Find where the given text appears and provide that cell's center as [X, Y] coordinate. 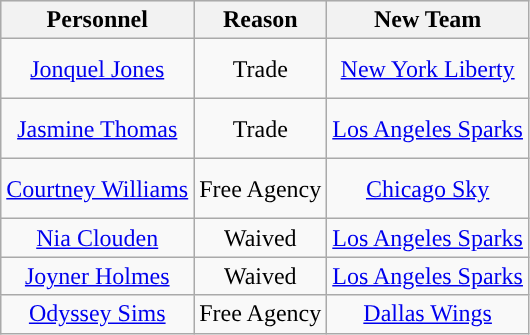
Courtney Williams [98, 189]
New Team [428, 20]
Jonquel Jones [98, 69]
Odyssey Sims [98, 314]
Nia Clouden [98, 238]
Personnel [98, 20]
Jasmine Thomas [98, 129]
Dallas Wings [428, 314]
New York Liberty [428, 69]
Reason [260, 20]
Joyner Holmes [98, 276]
Chicago Sky [428, 189]
